Extract the (X, Y) coordinate from the center of the cell holding the provided text.  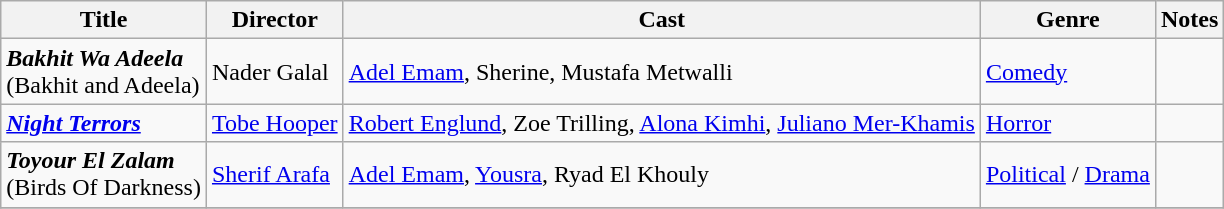
Bakhit Wa Adeela (Bakhit and Adeela) (104, 72)
Adel Emam, Sherine, Mustafa Metwalli (662, 72)
Political / Drama (1068, 174)
Toyour El Zalam (Birds Of Darkness) (104, 174)
Night Terrors (104, 123)
Title (104, 20)
Notes (1189, 20)
Director (274, 20)
Cast (662, 20)
Comedy (1068, 72)
Genre (1068, 20)
Robert Englund, Zoe Trilling, Alona Kimhi, Juliano Mer-Khamis (662, 123)
Horror (1068, 123)
Adel Emam, Yousra, Ryad El Khouly (662, 174)
Nader Galal (274, 72)
Tobe Hooper (274, 123)
Sherif Arafa (274, 174)
